Return the [X, Y] coordinate for the center point of the cell that contains the specified text.  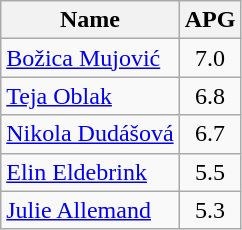
Name [90, 20]
Elin Eldebrink [90, 172]
7.0 [210, 58]
5.5 [210, 172]
5.3 [210, 210]
Božica Mujović [90, 58]
Nikola Dudášová [90, 134]
6.7 [210, 134]
Julie Allemand [90, 210]
APG [210, 20]
Teja Oblak [90, 96]
6.8 [210, 96]
